For the text-containing cell, return its midpoint in (x, y) coordinate format. 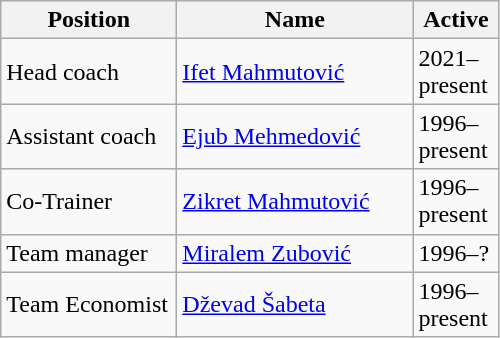
Position (89, 20)
Head coach (89, 72)
Ejub Mehmedović (295, 136)
Miralem Zubović (295, 253)
Ifet Mahmutović (295, 72)
Dževad Šabeta (295, 304)
Name (295, 20)
Co-Trainer (89, 202)
1996–? (456, 253)
Team Economist (89, 304)
Active (456, 20)
Team manager (89, 253)
2021–present (456, 72)
Assistant coach (89, 136)
Zikret Mahmutović (295, 202)
